Scan for the cell matching the given text and deliver its (x, y) coordinate at center. 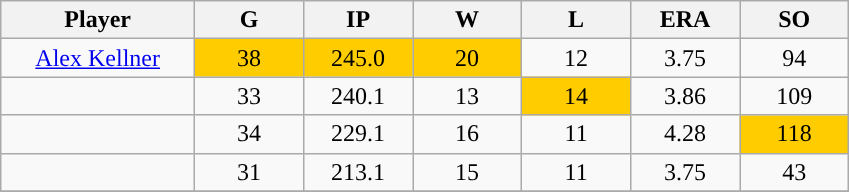
109 (794, 96)
16 (468, 134)
14 (576, 96)
15 (468, 172)
38 (250, 58)
Alex Kellner (98, 58)
4.28 (686, 134)
L (576, 20)
3.86 (686, 96)
20 (468, 58)
94 (794, 58)
13 (468, 96)
W (468, 20)
Player (98, 20)
31 (250, 172)
ERA (686, 20)
118 (794, 134)
240.1 (358, 96)
IP (358, 20)
245.0 (358, 58)
SO (794, 20)
12 (576, 58)
43 (794, 172)
229.1 (358, 134)
213.1 (358, 172)
34 (250, 134)
33 (250, 96)
G (250, 20)
